Scan for the cell matching the given text and deliver its (x, y) coordinate at center. 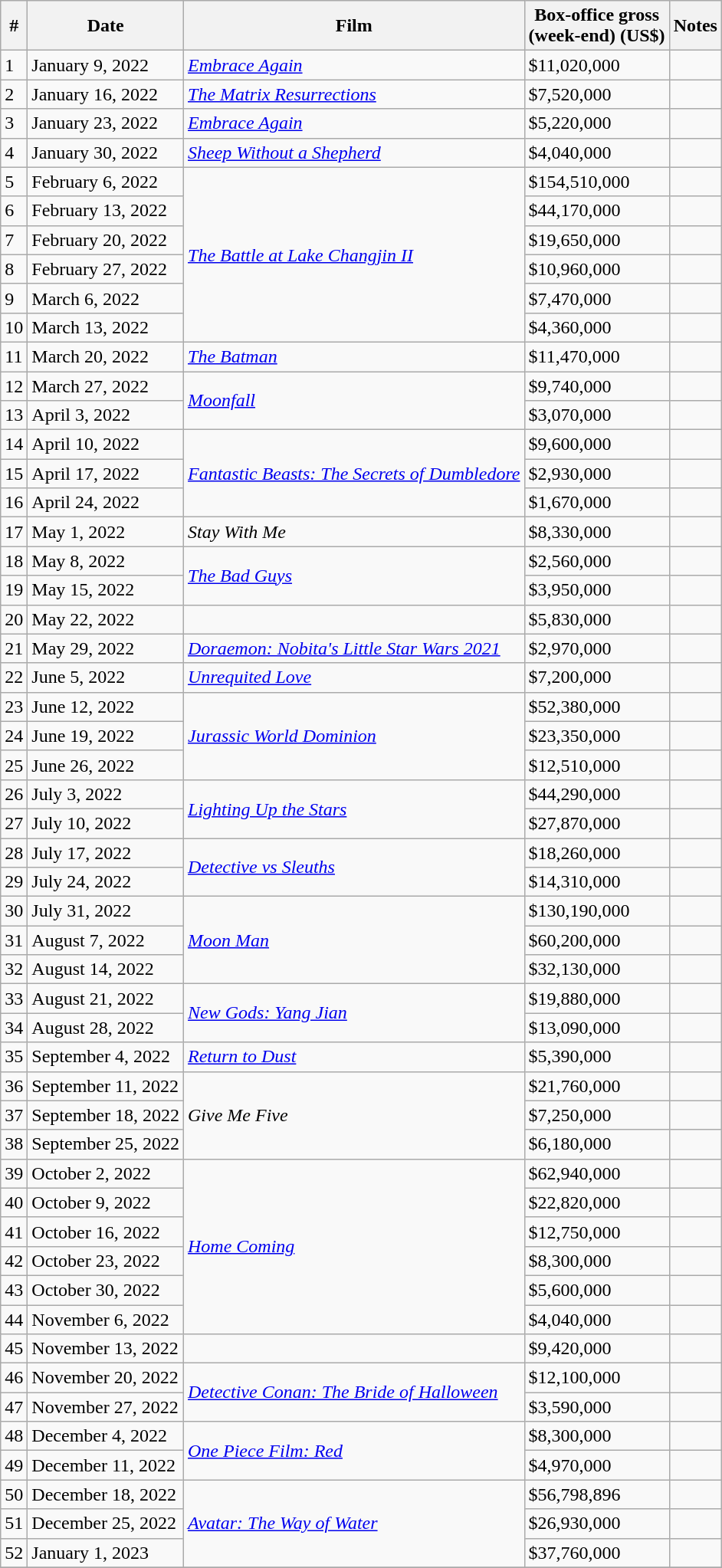
May 29, 2022 (106, 648)
April 24, 2022 (106, 503)
45 (14, 1349)
$1,670,000 (596, 503)
12 (14, 385)
11 (14, 356)
New Gods: Yang Jian (354, 1013)
Notes (695, 26)
July 3, 2022 (106, 794)
41 (14, 1232)
January 1, 2023 (106, 1553)
$7,520,000 (596, 94)
51 (14, 1524)
April 3, 2022 (106, 415)
February 13, 2022 (106, 211)
December 4, 2022 (106, 1436)
$19,650,000 (596, 240)
October 16, 2022 (106, 1232)
$52,380,000 (596, 707)
August 28, 2022 (106, 1028)
December 11, 2022 (106, 1465)
July 17, 2022 (106, 853)
13 (14, 415)
$3,950,000 (596, 590)
April 10, 2022 (106, 444)
Jurassic World Dominion (354, 736)
44 (14, 1319)
$5,830,000 (596, 619)
1 (14, 65)
35 (14, 1057)
August 14, 2022 (106, 969)
22 (14, 677)
17 (14, 532)
$9,600,000 (596, 444)
March 20, 2022 (106, 356)
20 (14, 619)
April 17, 2022 (106, 474)
Detective Conan: The Bride of Halloween (354, 1393)
February 6, 2022 (106, 182)
3 (14, 123)
May 22, 2022 (106, 619)
October 9, 2022 (106, 1202)
One Piece Film: Red (354, 1451)
$27,870,000 (596, 823)
$4,360,000 (596, 327)
$26,930,000 (596, 1524)
38 (14, 1144)
January 23, 2022 (106, 123)
30 (14, 911)
50 (14, 1494)
$21,760,000 (596, 1086)
May 8, 2022 (106, 561)
$2,970,000 (596, 648)
Unrequited Love (354, 677)
$9,420,000 (596, 1349)
Date (106, 26)
49 (14, 1465)
September 18, 2022 (106, 1115)
33 (14, 999)
September 25, 2022 (106, 1144)
August 7, 2022 (106, 940)
10 (14, 327)
The Battle at Lake Changjin II (354, 254)
$10,960,000 (596, 269)
34 (14, 1028)
26 (14, 794)
Detective vs Sleuths (354, 868)
Moonfall (354, 400)
May 15, 2022 (106, 590)
October 2, 2022 (106, 1173)
Give Me Five (354, 1115)
The Bad Guys (354, 576)
$32,130,000 (596, 969)
5 (14, 182)
$5,600,000 (596, 1290)
August 21, 2022 (106, 999)
Fantastic Beasts: The Secrets of Dumbledore (354, 474)
2 (14, 94)
Stay With Me (354, 532)
19 (14, 590)
May 1, 2022 (106, 532)
July 10, 2022 (106, 823)
27 (14, 823)
March 6, 2022 (106, 298)
Sheep Without a Shepherd (354, 153)
28 (14, 853)
9 (14, 298)
$7,470,000 (596, 298)
July 24, 2022 (106, 882)
Box-office gross(week-end) (US$) (596, 26)
$2,930,000 (596, 474)
November 27, 2022 (106, 1407)
7 (14, 240)
December 18, 2022 (106, 1494)
February 27, 2022 (106, 269)
$13,090,000 (596, 1028)
$7,250,000 (596, 1115)
52 (14, 1553)
14 (14, 444)
The Matrix Resurrections (354, 94)
$19,880,000 (596, 999)
48 (14, 1436)
8 (14, 269)
Avatar: The Way of Water (354, 1524)
November 13, 2022 (106, 1349)
$4,970,000 (596, 1465)
25 (14, 765)
$60,200,000 (596, 940)
$37,760,000 (596, 1553)
$22,820,000 (596, 1202)
4 (14, 153)
June 5, 2022 (106, 677)
The Batman (354, 356)
October 30, 2022 (106, 1290)
Return to Dust (354, 1057)
15 (14, 474)
37 (14, 1115)
July 31, 2022 (106, 911)
January 9, 2022 (106, 65)
Film (354, 26)
September 4, 2022 (106, 1057)
$130,190,000 (596, 911)
$5,220,000 (596, 123)
January 16, 2022 (106, 94)
18 (14, 561)
23 (14, 707)
June 26, 2022 (106, 765)
47 (14, 1407)
31 (14, 940)
43 (14, 1290)
$18,260,000 (596, 853)
$11,470,000 (596, 356)
February 20, 2022 (106, 240)
June 12, 2022 (106, 707)
October 23, 2022 (106, 1261)
36 (14, 1086)
September 11, 2022 (106, 1086)
$12,510,000 (596, 765)
$3,590,000 (596, 1407)
$2,560,000 (596, 561)
March 13, 2022 (106, 327)
Doraemon: Nobita's Little Star Wars 2021 (354, 648)
$9,740,000 (596, 385)
December 25, 2022 (106, 1524)
Moon Man (354, 940)
$154,510,000 (596, 182)
32 (14, 969)
March 27, 2022 (106, 385)
June 19, 2022 (106, 736)
$12,750,000 (596, 1232)
January 30, 2022 (106, 153)
$12,100,000 (596, 1378)
$7,200,000 (596, 677)
Lighting Up the Stars (354, 809)
46 (14, 1378)
21 (14, 648)
$44,170,000 (596, 211)
$56,798,896 (596, 1494)
$62,940,000 (596, 1173)
$44,290,000 (596, 794)
November 20, 2022 (106, 1378)
# (14, 26)
16 (14, 503)
39 (14, 1173)
29 (14, 882)
Home Coming (354, 1246)
$14,310,000 (596, 882)
$6,180,000 (596, 1144)
42 (14, 1261)
$3,070,000 (596, 415)
40 (14, 1202)
$8,330,000 (596, 532)
November 6, 2022 (106, 1319)
$11,020,000 (596, 65)
$23,350,000 (596, 736)
6 (14, 211)
24 (14, 736)
$5,390,000 (596, 1057)
